Provide the (X, Y) coordinate of the cell's center where the given text is located.  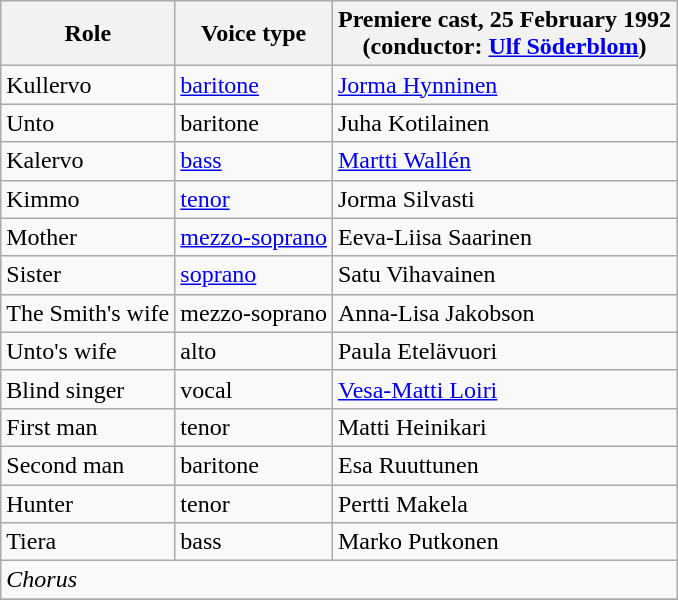
Vesa-Matti Loiri (504, 389)
Pertti Makela (504, 503)
Sister (88, 275)
Kalervo (88, 161)
Role (88, 34)
vocal (254, 389)
First man (88, 427)
Anna-Lisa Jakobson (504, 313)
Voice type (254, 34)
Jorma Hynninen (504, 85)
Martti Wallén (504, 161)
Jorma Silvasti (504, 199)
Hunter (88, 503)
Blind singer (88, 389)
Premiere cast, 25 February 1992(conductor: Ulf Söderblom) (504, 34)
Matti Heinikari (504, 427)
Kullervo (88, 85)
Marko Putkonen (504, 542)
Eeva-Liisa Saarinen (504, 237)
Second man (88, 465)
Chorus (339, 580)
Tiera (88, 542)
Kimmo (88, 199)
soprano (254, 275)
The Smith's wife (88, 313)
Paula Etelävuori (504, 351)
Unto's wife (88, 351)
Satu Vihavainen (504, 275)
Mother (88, 237)
Juha Kotilainen (504, 123)
alto (254, 351)
Unto (88, 123)
Esa Ruuttunen (504, 465)
